Locate the cell with the specified text and output its [X, Y] center coordinate. 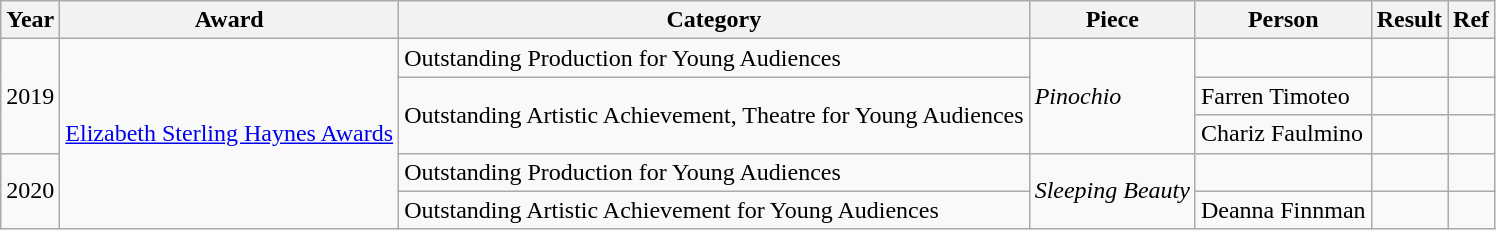
Outstanding Artistic Achievement for Young Audiences [714, 210]
2020 [30, 191]
Farren Timoteo [1283, 96]
Ref [1472, 20]
Result [1409, 20]
Piece [1112, 20]
Sleeping Beauty [1112, 191]
Year [30, 20]
Pinochio [1112, 96]
Chariz Faulmino [1283, 134]
Deanna Finnman [1283, 210]
Outstanding Artistic Achievement, Theatre for Young Audiences [714, 115]
2019 [30, 96]
Elizabeth Sterling Haynes Awards [230, 134]
Category [714, 20]
Person [1283, 20]
Award [230, 20]
